Search for the cell housing the specified text and yield its [x, y] center coordinate. 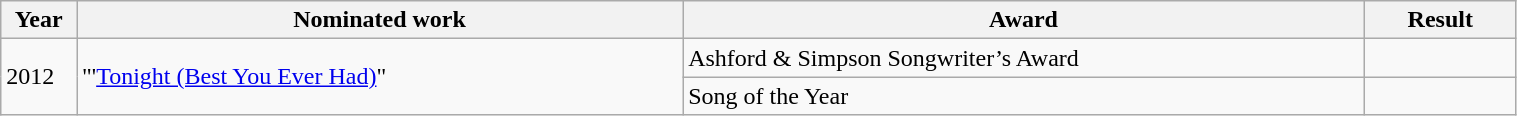
Song of the Year [1024, 96]
Result [1440, 20]
"'Tonight (Best You Ever Had)" [379, 77]
Year [39, 20]
2012 [39, 77]
Award [1024, 20]
Nominated work [379, 20]
Ashford & Simpson Songwriter’s Award [1024, 58]
